From the cell containing the given text, extract its center point as [x, y] coordinate. 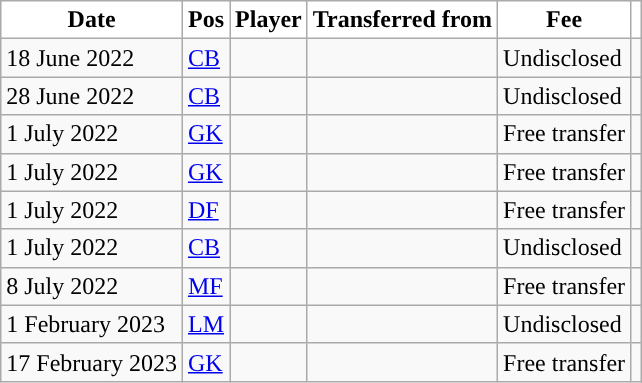
Transferred from [402, 20]
Date [92, 20]
17 February 2023 [92, 362]
Pos [206, 20]
Fee [564, 20]
LM [206, 324]
8 July 2022 [92, 286]
MF [206, 286]
1 February 2023 [92, 324]
Player [269, 20]
DF [206, 210]
28 June 2022 [92, 96]
18 June 2022 [92, 58]
